From the cell containing the given text, extract its center point as (x, y) coordinate. 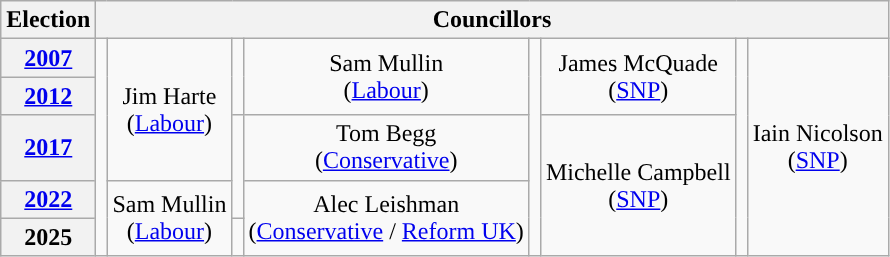
2022 (48, 199)
2017 (48, 148)
James McQuade(SNP) (638, 77)
2012 (48, 96)
Iain Nicolson(SNP) (818, 148)
Councillors (492, 20)
Michelle Campbell(SNP) (638, 186)
2025 (48, 237)
Tom Begg(Conservative) (386, 148)
Election (48, 20)
2007 (48, 58)
Jim Harte(Labour) (170, 110)
Alec Leishman(Conservative / Reform UK) (386, 218)
